Provide the [X, Y] coordinate of the cell's center where the given text is located.  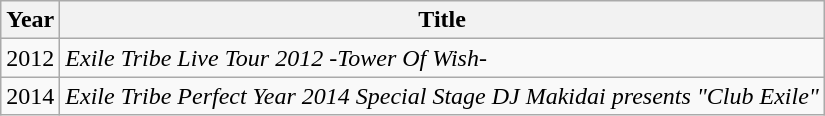
Exile Tribe Perfect Year 2014 Special Stage DJ Makidai presents "Club Exile" [442, 96]
2012 [30, 58]
Exile Tribe Live Tour 2012 -Tower Of Wish- [442, 58]
Year [30, 20]
Title [442, 20]
2014 [30, 96]
